Pinpoint the cell where the given text exists, returning its (x, y) midpoint coordinate. 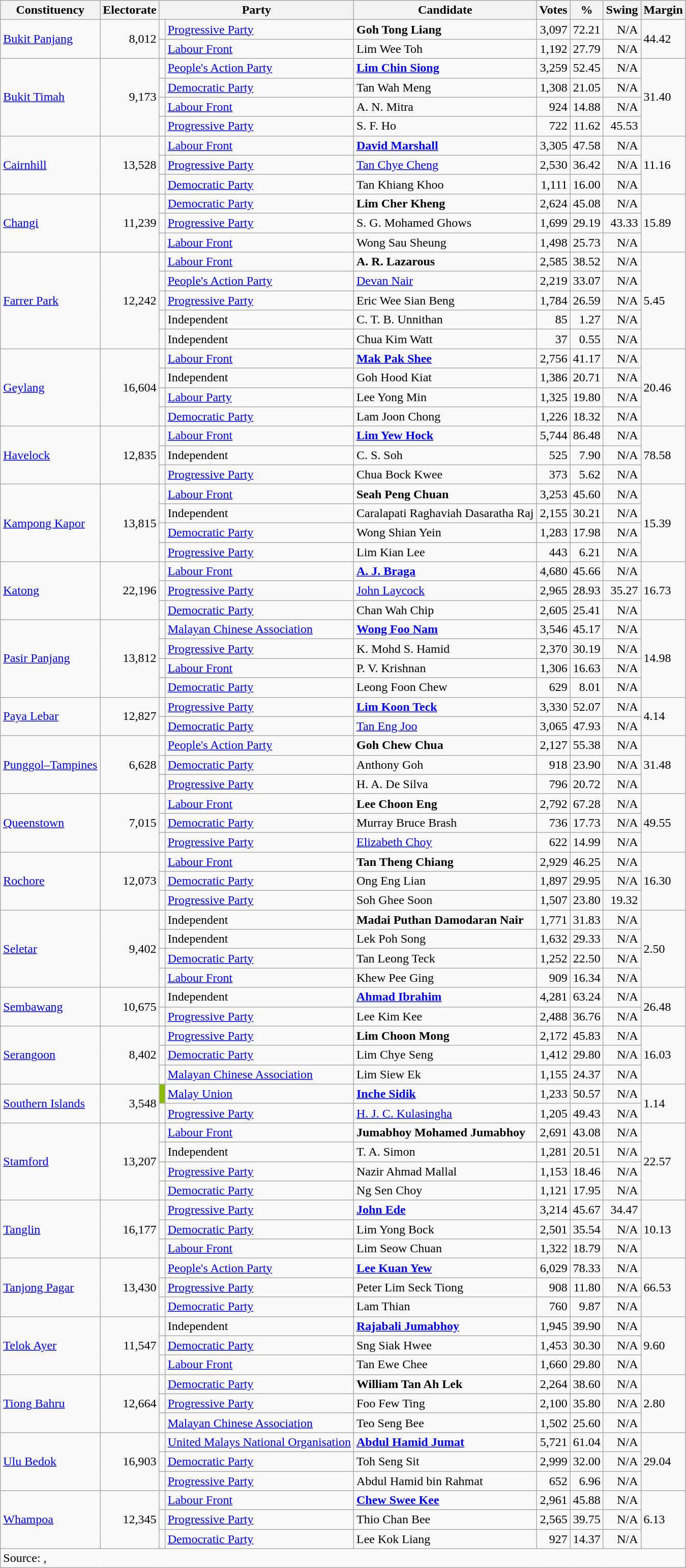
11.16 (663, 165)
2,792 (553, 803)
16.63 (587, 668)
1,771 (553, 920)
Lam Thian (445, 1307)
A. J. Braga (445, 571)
1,121 (553, 1191)
44.42 (663, 39)
1,498 (553, 243)
2,929 (553, 862)
16,604 (130, 387)
19.32 (622, 900)
796 (553, 784)
24.37 (587, 1074)
1,233 (553, 1094)
Peter Lim Seck Tiong (445, 1287)
12,073 (130, 881)
12,664 (130, 1403)
5.62 (587, 474)
30.21 (587, 513)
Ng Sen Choy (445, 1191)
16.03 (663, 1055)
2.80 (663, 1403)
2,756 (553, 358)
16.34 (587, 978)
1,507 (553, 900)
50.57 (587, 1094)
Devan Nair (445, 281)
Anthony Goh (445, 765)
2,370 (553, 649)
3,546 (553, 629)
K. Mohd S. Hamid (445, 649)
Seletar (50, 949)
United Malays National Organisation (259, 1442)
2,961 (553, 1500)
Margin (663, 10)
760 (553, 1307)
1,192 (553, 49)
Lee Kim Kee (445, 1016)
7.90 (587, 455)
2,624 (553, 203)
43.33 (622, 223)
1,205 (553, 1113)
1,325 (553, 397)
Kampong Kapor (50, 523)
20.72 (587, 784)
Chan Wah Chip (445, 610)
3,330 (553, 707)
Elizabeth Choy (445, 842)
6.21 (587, 552)
46.25 (587, 862)
38.52 (587, 262)
2,605 (553, 610)
18.79 (587, 1249)
Geylang (50, 387)
Lee Kok Liang (445, 1539)
Katong (50, 591)
Chua Kim Watt (445, 339)
Soh Ghee Soon (445, 900)
622 (553, 842)
14.99 (587, 842)
Ahmad Ibrahim (445, 997)
A. R. Lazarous (445, 262)
Lim Yong Bock (445, 1229)
14.98 (663, 658)
12,835 (130, 455)
16.30 (663, 881)
3,548 (130, 1103)
Tan Wah Meng (445, 87)
Tan Theng Chiang (445, 862)
Sng Siak Hwee (445, 1345)
16,903 (130, 1461)
Lim Choon Mong (445, 1036)
35.80 (587, 1403)
Rajabali Jumabhoy (445, 1326)
25.73 (587, 243)
29.04 (663, 1461)
Madai Puthan Damodaran Nair (445, 920)
11.80 (587, 1287)
20.71 (587, 378)
373 (553, 474)
16.73 (663, 591)
35.27 (622, 591)
Seah Peng Chuan (445, 494)
H. A. De Silva (445, 784)
2,530 (553, 165)
C. T. B. Unnithan (445, 320)
45.08 (587, 203)
S. F. Ho (445, 126)
15.39 (663, 523)
Paya Lebar (50, 716)
22,196 (130, 591)
5,721 (553, 1442)
Caralapati Raghaviah Dasaratha Raj (445, 513)
31.83 (587, 920)
10.13 (663, 1229)
Lee Yong Min (445, 397)
34.47 (622, 1210)
1,386 (553, 378)
Southern Islands (50, 1103)
Tan Leong Teck (445, 958)
45.83 (587, 1036)
30.19 (587, 649)
2,585 (553, 262)
5,744 (553, 436)
6,628 (130, 765)
16.00 (587, 184)
Ong Eng Lian (445, 881)
63.24 (587, 997)
Lim Cher Kheng (445, 203)
1,283 (553, 532)
23.90 (587, 765)
86.48 (587, 436)
Sembawang (50, 1007)
% (587, 10)
13,207 (130, 1161)
918 (553, 765)
Goh Chew Chua (445, 745)
David Marshall (445, 145)
13,815 (130, 523)
17.98 (587, 532)
0.55 (587, 339)
1.14 (663, 1103)
55.38 (587, 745)
443 (553, 552)
A. N. Mitra (445, 107)
Pasir Panjang (50, 658)
8,012 (130, 39)
29.19 (587, 223)
Jumabhoy Mohamed Jumabhoy (445, 1132)
John Ede (445, 1210)
1,306 (553, 668)
Nazir Ahmad Mallal (445, 1171)
32.00 (587, 1461)
31.40 (663, 97)
1,252 (553, 958)
2,100 (553, 1403)
Lim Chye Seng (445, 1055)
Goh Hood Kiat (445, 378)
Murray Bruce Brash (445, 823)
Changi (50, 223)
2,219 (553, 281)
Foo Few Ting (445, 1403)
Chew Swee Kee (445, 1500)
49.55 (663, 823)
20.51 (587, 1152)
Constituency (50, 10)
2,155 (553, 513)
47.93 (587, 726)
1,155 (553, 1074)
45.67 (587, 1210)
Khew Pee Ging (445, 978)
Malay Union (259, 1094)
Lam Joon Chong (445, 416)
2.50 (663, 949)
23.80 (587, 900)
13,812 (130, 658)
2,172 (553, 1036)
Tan Khiang Khoo (445, 184)
1,945 (553, 1326)
31.48 (663, 765)
Lee Choon Eng (445, 803)
S. G. Mohamed Ghows (445, 223)
13,528 (130, 165)
Abdul Hamid Jumat (445, 1442)
6.13 (663, 1520)
Source: , (343, 1558)
25.60 (587, 1423)
Whampoa (50, 1520)
Tan Eng Joo (445, 726)
Wong Foo Nam (445, 629)
1,699 (553, 223)
Eric Wee Sian Beng (445, 300)
41.17 (587, 358)
26.59 (587, 300)
36.76 (587, 1016)
Cairnhill (50, 165)
736 (553, 823)
9.87 (587, 1307)
Chua Bock Kwee (445, 474)
17.95 (587, 1191)
Farrer Park (50, 300)
3,097 (553, 29)
924 (553, 107)
Electorate (130, 10)
13,430 (130, 1287)
Tanjong Pagar (50, 1287)
Goh Tong Liang (445, 29)
9,173 (130, 97)
3,214 (553, 1210)
30.30 (587, 1345)
72.21 (587, 29)
2,565 (553, 1520)
22.57 (663, 1161)
66.53 (663, 1287)
Lim Wee Toh (445, 49)
Teo Seng Bee (445, 1423)
2,999 (553, 1461)
Tanglin (50, 1229)
Leong Foon Chew (445, 687)
629 (553, 687)
26.48 (663, 1007)
P. V. Krishnan (445, 668)
2,501 (553, 1229)
20.46 (663, 387)
2,488 (553, 1016)
Queenstown (50, 823)
5.45 (663, 300)
22.50 (587, 958)
1,412 (553, 1055)
Abdul Hamid bin Rahmat (445, 1481)
45.60 (587, 494)
25.41 (587, 610)
722 (553, 126)
29.33 (587, 939)
52.07 (587, 707)
49.43 (587, 1113)
Thio Chan Bee (445, 1520)
1,322 (553, 1249)
78.33 (587, 1268)
27.79 (587, 49)
Lim Seow Chuan (445, 1249)
Lim Yew Hock (445, 436)
21.05 (587, 87)
525 (553, 455)
12,345 (130, 1520)
Inche Sidik (445, 1094)
3,305 (553, 145)
6,029 (553, 1268)
Tan Ewe Chee (445, 1365)
Lim Kian Lee (445, 552)
2,965 (553, 591)
45.66 (587, 571)
4.14 (663, 716)
45.53 (622, 126)
Punggol–Tampines (50, 765)
909 (553, 978)
H. J. C. Kulasingha (445, 1113)
45.17 (587, 629)
1,226 (553, 416)
6.96 (587, 1481)
38.60 (587, 1384)
Lek Poh Song (445, 939)
9,402 (130, 949)
C. S. Soh (445, 455)
3,259 (553, 68)
8,402 (130, 1055)
1,153 (553, 1171)
9.60 (663, 1345)
35.54 (587, 1229)
2,691 (553, 1132)
Lim Chin Siong (445, 68)
Party (256, 10)
Votes (553, 10)
T. A. Simon (445, 1152)
Candidate (445, 10)
1,453 (553, 1345)
67.28 (587, 803)
Lee Kuan Yew (445, 1268)
Serangoon (50, 1055)
37 (553, 339)
Tan Chye Cheng (445, 165)
33.07 (587, 281)
Swing (622, 10)
John Laycock (445, 591)
11,239 (130, 223)
Lim Koon Teck (445, 707)
43.08 (587, 1132)
Bukit Timah (50, 97)
Wong Sau Sheung (445, 243)
12,242 (130, 300)
Lim Siew Ek (445, 1074)
28.93 (587, 591)
William Tan Ah Lek (445, 1384)
8.01 (587, 687)
36.42 (587, 165)
78.58 (663, 455)
3,253 (553, 494)
14.88 (587, 107)
2,127 (553, 745)
52.45 (587, 68)
10,675 (130, 1007)
39.75 (587, 1520)
18.46 (587, 1171)
Ulu Bedok (50, 1461)
652 (553, 1481)
Rochore (50, 881)
Telok Ayer (50, 1345)
Havelock (50, 455)
11.62 (587, 126)
18.32 (587, 416)
7,015 (130, 823)
Toh Seng Sit (445, 1461)
Tiong Bahru (50, 1403)
Stamford (50, 1161)
1,502 (553, 1423)
908 (553, 1287)
1.27 (587, 320)
4,680 (553, 571)
47.58 (587, 145)
Mak Pak Shee (445, 358)
11,547 (130, 1345)
12,827 (130, 716)
61.04 (587, 1442)
85 (553, 320)
2,264 (553, 1384)
15.89 (663, 223)
1,281 (553, 1152)
39.90 (587, 1326)
927 (553, 1539)
29.95 (587, 881)
1,308 (553, 87)
Wong Shian Yein (445, 532)
1,660 (553, 1365)
1,784 (553, 300)
17.73 (587, 823)
Bukit Panjang (50, 39)
16,177 (130, 1229)
Labour Party (259, 397)
14.37 (587, 1539)
1,632 (553, 939)
45.88 (587, 1500)
4,281 (553, 997)
19.80 (587, 397)
3,065 (553, 726)
1,897 (553, 881)
1,111 (553, 184)
